Provide the (X, Y) coordinate of the cell's center where the given text is located.  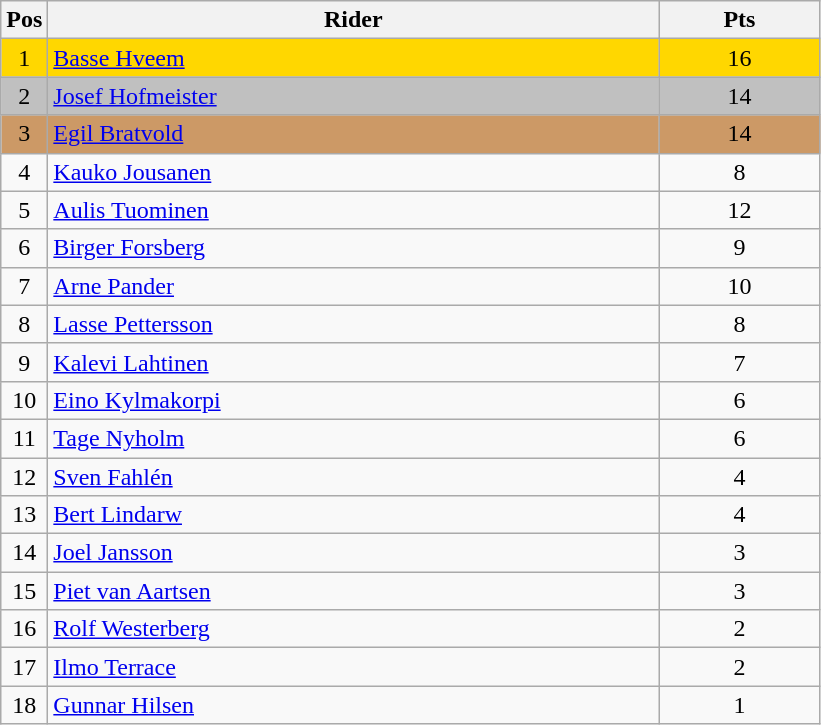
Kalevi Lahtinen (354, 362)
Josef Hofmeister (354, 96)
Arne Pander (354, 286)
Egil Bratvold (354, 134)
18 (24, 705)
Pos (24, 20)
Lasse Pettersson (354, 324)
Ilmo Terrace (354, 667)
Tage Nyholm (354, 438)
15 (24, 591)
Birger Forsberg (354, 248)
Kauko Jousanen (354, 172)
5 (24, 210)
11 (24, 438)
Rolf Westerberg (354, 629)
Sven Fahlén (354, 477)
Bert Lindarw (354, 515)
Gunnar Hilsen (354, 705)
17 (24, 667)
Joel Jansson (354, 553)
Eino Kylmakorpi (354, 400)
Aulis Tuominen (354, 210)
Pts (740, 20)
Rider (354, 20)
Piet van Aartsen (354, 591)
Basse Hveem (354, 58)
13 (24, 515)
